Provide the [x, y] coordinate of the cell's center where the given text is located.  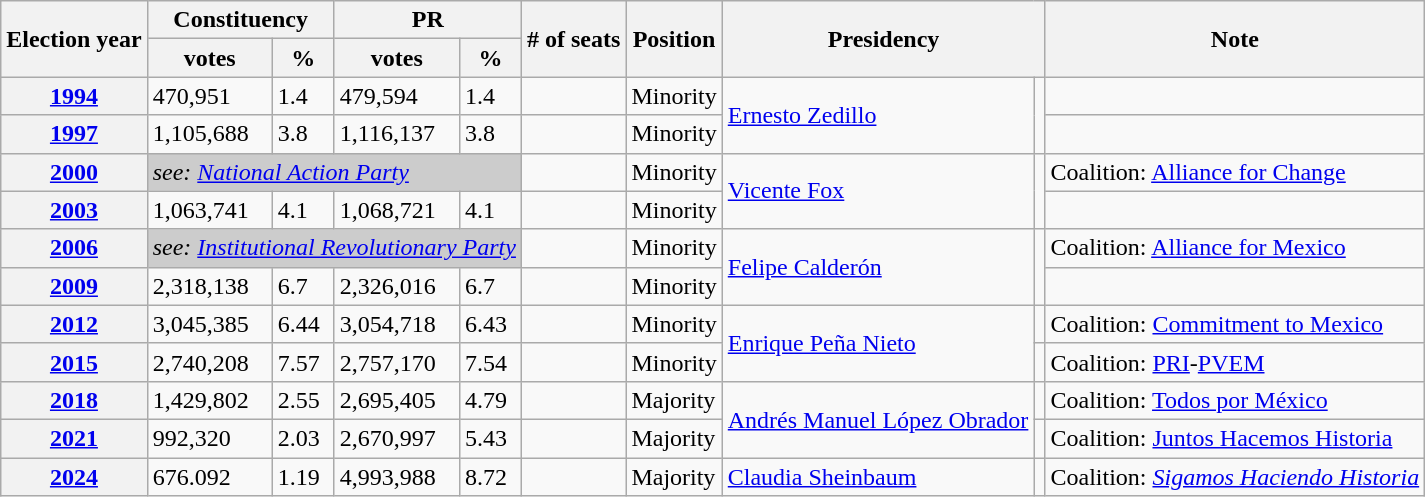
2,695,405 [396, 400]
7.54 [490, 362]
2018 [74, 400]
4.79 [490, 400]
Coalition: Alliance for Mexico [1235, 248]
6.43 [490, 324]
1994 [74, 96]
1,063,741 [210, 210]
see: National Action Party [334, 172]
1,429,802 [210, 400]
2,326,016 [396, 286]
Ernesto Zedillo [878, 115]
1,105,688 [210, 134]
2,670,997 [396, 438]
Felipe Calderón [878, 267]
676.092 [210, 477]
3,054,718 [396, 324]
2009 [74, 286]
# of seats [573, 39]
2012 [74, 324]
2000 [74, 172]
see: Institutional Revolutionary Party [334, 248]
Vicente Fox [878, 191]
479,594 [396, 96]
Presidency [884, 39]
1997 [74, 134]
PR [428, 20]
2024 [74, 477]
5.43 [490, 438]
6.44 [303, 324]
2021 [74, 438]
4,993,988 [396, 477]
2.55 [303, 400]
Claudia Sheinbaum [878, 477]
Coalition: Sigamos Haciendo Historia [1235, 477]
2,757,170 [396, 362]
7.57 [303, 362]
Election year [74, 39]
Note [1235, 39]
2006 [74, 248]
2,740,208 [210, 362]
1.19 [303, 477]
Position [674, 39]
1,116,137 [396, 134]
Coalition: Todos por México [1235, 400]
8.72 [490, 477]
992,320 [210, 438]
470,951 [210, 96]
2003 [74, 210]
Coalition: Alliance for Change [1235, 172]
1,068,721 [396, 210]
2015 [74, 362]
Coalition: Commitment to Mexico [1235, 324]
Enrique Peña Nieto [878, 343]
Constituency [240, 20]
Coalition: Juntos Hacemos Historia [1235, 438]
3,045,385 [210, 324]
2.03 [303, 438]
Andrés Manuel López Obrador [878, 419]
Coalition: PRI-PVEM [1235, 362]
2,318,138 [210, 286]
